Pinpoint the cell where the given text exists, returning its [X, Y] midpoint coordinate. 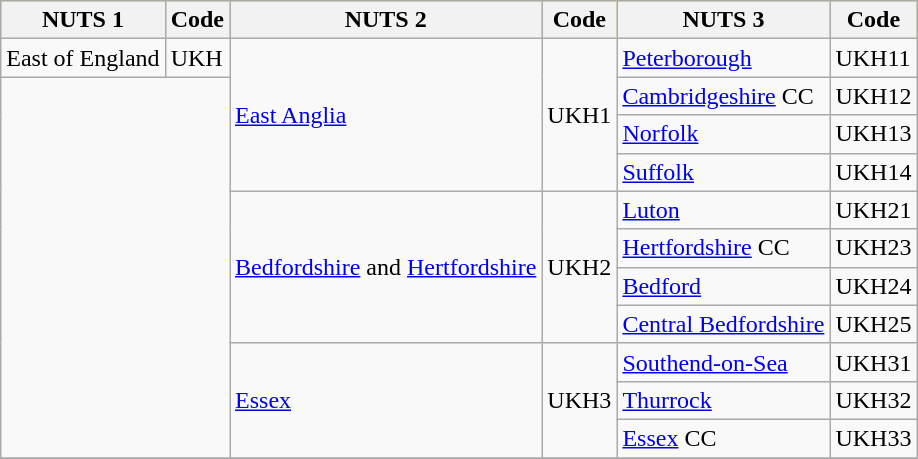
UKH12 [874, 96]
UKH25 [874, 324]
NUTS 1 [83, 20]
Essex [386, 400]
Peterborough [724, 58]
NUTS 2 [386, 20]
Suffolk [724, 172]
UKH13 [874, 134]
East Anglia [386, 115]
NUTS 3 [724, 20]
UKH23 [874, 248]
East of England [83, 58]
UKH11 [874, 58]
Luton [724, 210]
UKH21 [874, 210]
Bedfordshire and Hertfordshire [386, 267]
UKH31 [874, 362]
Essex CC [724, 438]
Southend-on-Sea [724, 362]
Cambridgeshire CC [724, 96]
Bedford [724, 286]
UKH14 [874, 172]
Central Bedfordshire [724, 324]
Hertfordshire CC [724, 248]
Norfolk [724, 134]
UKH32 [874, 400]
UKH2 [580, 267]
UKH [197, 58]
UKH3 [580, 400]
UKH24 [874, 286]
Thurrock [724, 400]
UKH33 [874, 438]
UKH1 [580, 115]
